Capture the cell that displays the provided text and extract its [X, Y] central coordinate. 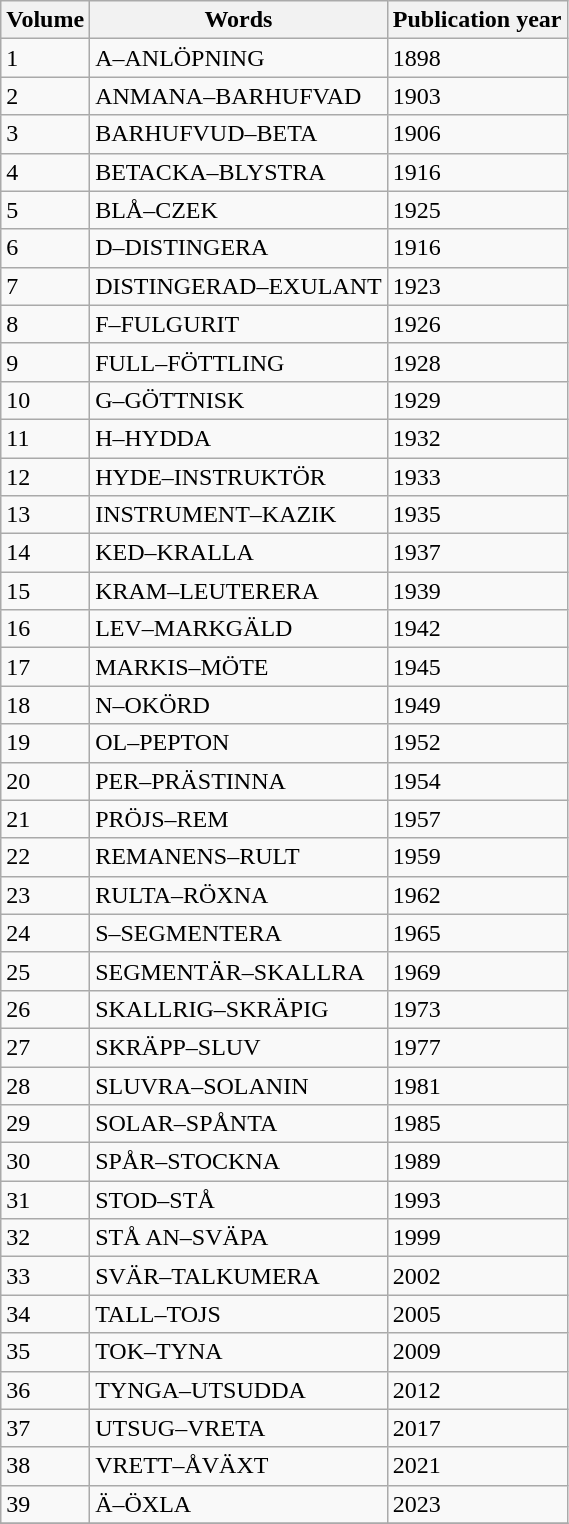
A–ANLÖPNING [239, 58]
15 [46, 591]
G–GÖTTNISK [239, 400]
INSTRUMENT–KAZIK [239, 515]
4 [46, 172]
14 [46, 553]
STÅ AN–SVÄPA [239, 1238]
1954 [477, 781]
33 [46, 1276]
13 [46, 515]
1969 [477, 971]
KRAM–LEUTERERA [239, 591]
17 [46, 667]
D–DISTINGERA [239, 248]
1965 [477, 933]
2017 [477, 1428]
STOD–STÅ [239, 1200]
25 [46, 971]
1926 [477, 324]
VRETT–ÅVÄXT [239, 1466]
1933 [477, 477]
1939 [477, 591]
1959 [477, 857]
1937 [477, 553]
2 [46, 96]
20 [46, 781]
KED–KRALLA [239, 553]
1929 [477, 400]
MARKIS–MÖTE [239, 667]
1945 [477, 667]
Words [239, 20]
PRÖJS–REM [239, 819]
1977 [477, 1047]
SPÅR–STOCKNA [239, 1162]
1 [46, 58]
Volume [46, 20]
2002 [477, 1276]
1903 [477, 96]
8 [46, 324]
2005 [477, 1314]
37 [46, 1428]
LEV–MARKGÄLD [239, 629]
12 [46, 477]
1932 [477, 438]
Publication year [477, 20]
29 [46, 1124]
36 [46, 1390]
Ä–ÖXLA [239, 1504]
38 [46, 1466]
7 [46, 286]
BARHUFVUD–BETA [239, 134]
18 [46, 705]
F–FULGURIT [239, 324]
SKALLRIG–SKRÄPIG [239, 1009]
SKRÄPP–SLUV [239, 1047]
28 [46, 1085]
S–SEGMENTERA [239, 933]
1925 [477, 210]
21 [46, 819]
1949 [477, 705]
1942 [477, 629]
1989 [477, 1162]
BLÅ–CZEK [239, 210]
DISTINGERAD–EXULANT [239, 286]
31 [46, 1200]
N–OKÖRD [239, 705]
1973 [477, 1009]
1935 [477, 515]
1957 [477, 819]
H–HYDDA [239, 438]
2021 [477, 1466]
16 [46, 629]
SOLAR–SPÅNTA [239, 1124]
PER–PRÄSTINNA [239, 781]
1928 [477, 362]
35 [46, 1352]
SLUVRA–SOLANIN [239, 1085]
SEGMENTÄR–SKALLRA [239, 971]
FULL–FÖTTLING [239, 362]
1981 [477, 1085]
TALL–TOJS [239, 1314]
1993 [477, 1200]
3 [46, 134]
39 [46, 1504]
OL–PEPTON [239, 743]
SVÄR–TALKUMERA [239, 1276]
2023 [477, 1504]
26 [46, 1009]
1906 [477, 134]
TYNGA–UTSUDDA [239, 1390]
HYDE–INSTRUKTÖR [239, 477]
1962 [477, 895]
RULTA–RÖXNA [239, 895]
9 [46, 362]
11 [46, 438]
2009 [477, 1352]
1923 [477, 286]
1898 [477, 58]
30 [46, 1162]
1999 [477, 1238]
TOK–TYNA [239, 1352]
1985 [477, 1124]
5 [46, 210]
32 [46, 1238]
22 [46, 857]
34 [46, 1314]
BETACKA–BLYSTRA [239, 172]
10 [46, 400]
19 [46, 743]
REMANENS–RULT [239, 857]
27 [46, 1047]
6 [46, 248]
1952 [477, 743]
2012 [477, 1390]
23 [46, 895]
24 [46, 933]
ANMANA–BARHUFVAD [239, 96]
UTSUG–VRETA [239, 1428]
